Output the (x, y) coordinate of the center of the cell containing the given text.  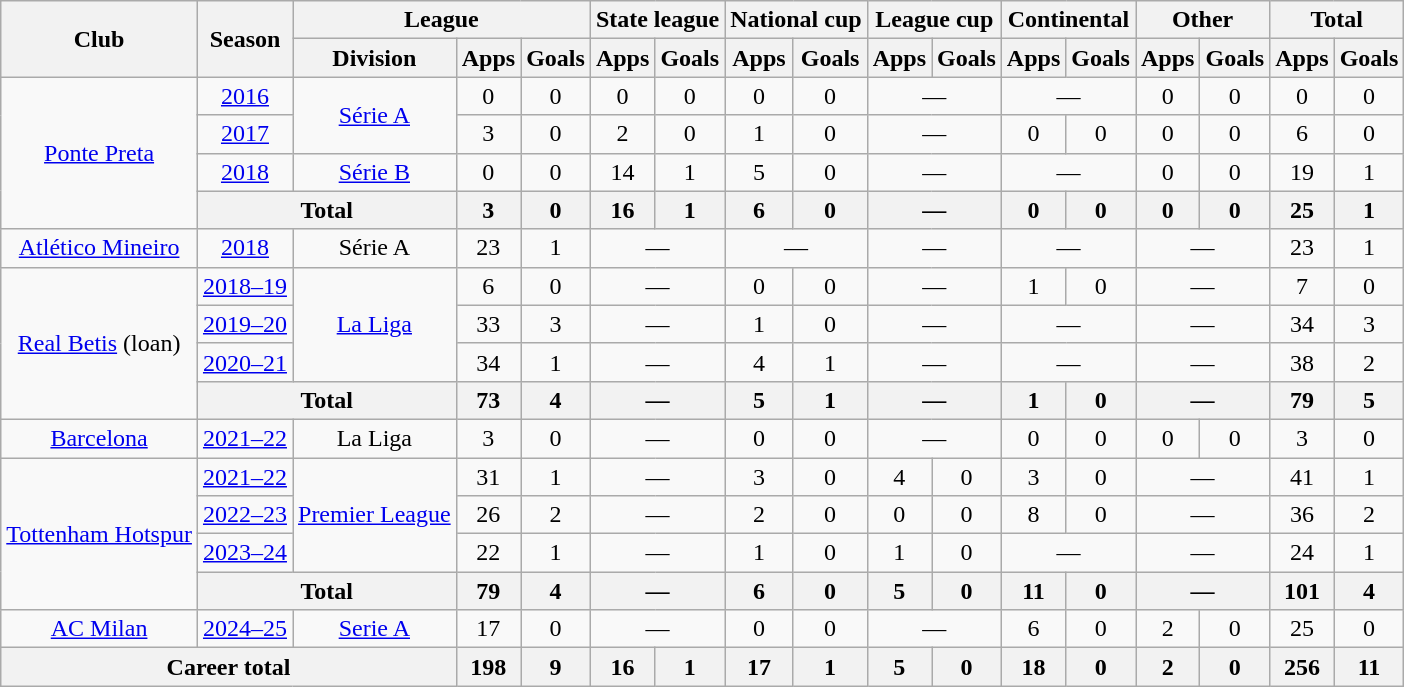
Premier League (374, 515)
2022–23 (244, 515)
Career total (228, 667)
18 (1033, 667)
Serie A (374, 629)
2023–24 (244, 553)
24 (1302, 553)
26 (488, 515)
14 (622, 172)
Ponte Preta (100, 153)
22 (488, 553)
2016 (244, 96)
Atlético Mineiro (100, 248)
State league (657, 20)
National cup (796, 20)
2017 (244, 134)
League cup (934, 20)
101 (1302, 591)
Season (244, 39)
9 (556, 667)
73 (488, 400)
Tottenham Hotspur (100, 534)
2024–25 (244, 629)
7 (1302, 286)
AC Milan (100, 629)
2018–19 (244, 286)
Other (1203, 20)
2020–21 (244, 362)
Barcelona (100, 438)
Continental (1068, 20)
198 (488, 667)
Division (374, 58)
36 (1302, 515)
2019–20 (244, 324)
Série B (374, 172)
Club (100, 39)
41 (1302, 477)
19 (1302, 172)
256 (1302, 667)
38 (1302, 362)
31 (488, 477)
33 (488, 324)
8 (1033, 515)
Real Betis (loan) (100, 343)
League (441, 20)
